Determine the (X, Y) coordinate at the center of the cell enclosing the given text.  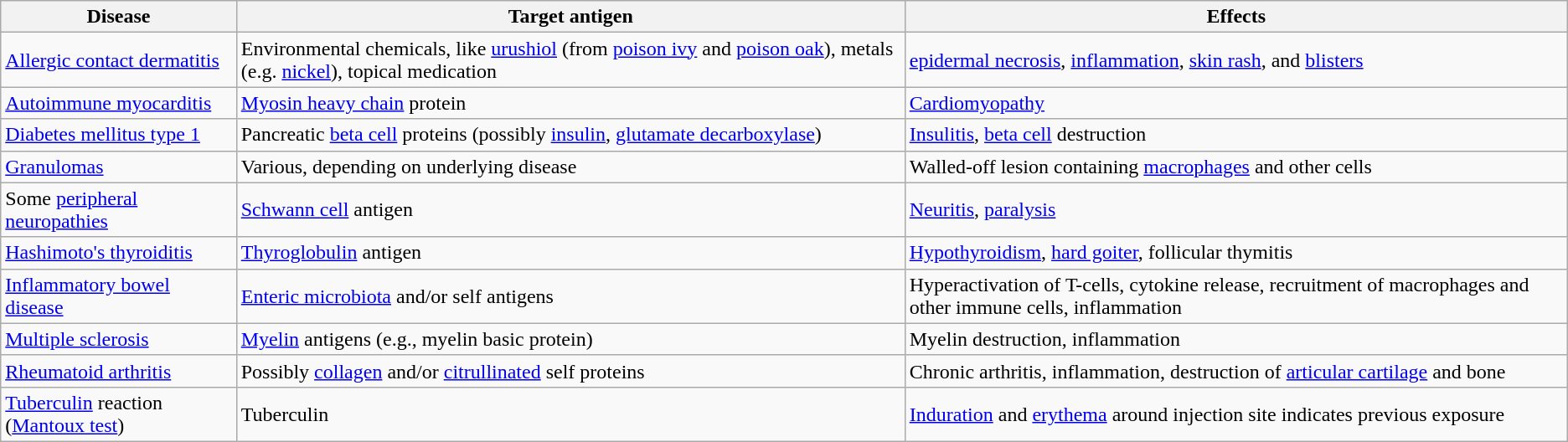
Hashimoto's thyroiditis (119, 253)
Target antigen (570, 17)
Enteric microbiota and/or self antigens (570, 296)
Schwann cell antigen (570, 209)
Autoimmune myocarditis (119, 103)
Possibly collagen and/or citrullinated self proteins (570, 371)
Thyroglobulin antigen (570, 253)
Pancreatic beta cell proteins (possibly insulin, glutamate decarboxylase) (570, 135)
Granulomas (119, 167)
Disease (119, 17)
Insulitis, beta cell destruction (1236, 135)
Allergic contact dermatitis (119, 60)
Hyperactivation of T-cells, cytokine release, recruitment of macrophages and other immune cells, inflammation (1236, 296)
Cardiomyopathy (1236, 103)
Walled-off lesion containing macrophages and other cells (1236, 167)
Some peripheral neuropathies (119, 209)
epidermal necrosis, inflammation, skin rash, and blisters (1236, 60)
Tuberculin (570, 414)
Myosin heavy chain protein (570, 103)
Rheumatoid arthritis (119, 371)
Neuritis, paralysis (1236, 209)
Diabetes mellitus type 1 (119, 135)
Multiple sclerosis (119, 339)
Various, depending on underlying disease (570, 167)
Induration and erythema around injection site indicates previous exposure (1236, 414)
Myelin destruction, inflammation (1236, 339)
Inflammatory bowel disease (119, 296)
Environmental chemicals, like urushiol (from poison ivy and poison oak), metals (e.g. nickel), topical medication (570, 60)
Hypothyroidism, hard goiter, follicular thymitis (1236, 253)
Tuberculin reaction (Mantoux test) (119, 414)
Effects (1236, 17)
Myelin antigens (e.g., myelin basic protein) (570, 339)
Chronic arthritis, inflammation, destruction of articular cartilage and bone (1236, 371)
